Identify which cell holds the provided text, then report its (X, Y) central coordinate. 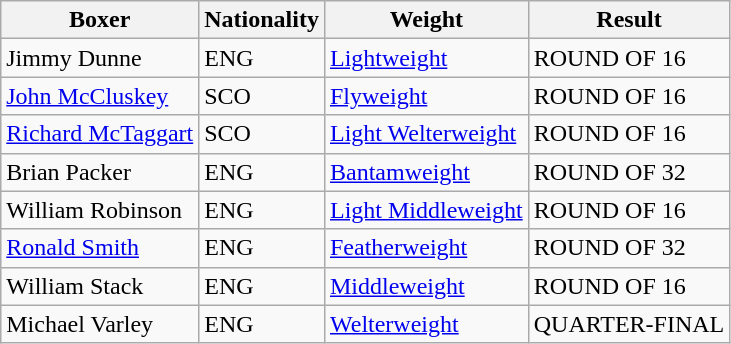
William Robinson (100, 210)
Bantamweight (426, 172)
Michael Varley (100, 324)
Flyweight (426, 96)
William Stack (100, 286)
Weight (426, 20)
Featherweight (426, 248)
Light Middleweight (426, 210)
John McCluskey (100, 96)
Lightweight (426, 58)
Ronald Smith (100, 248)
Boxer (100, 20)
Nationality (262, 20)
Jimmy Dunne (100, 58)
Richard McTaggart (100, 134)
QUARTER-FINAL (629, 324)
Light Welterweight (426, 134)
Middleweight (426, 286)
Brian Packer (100, 172)
Result (629, 20)
Welterweight (426, 324)
